Capture the cell that displays the provided text and extract its (X, Y) central coordinate. 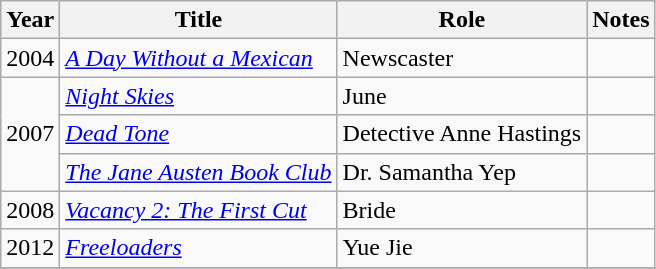
The Jane Austen Book Club (198, 172)
Freeloaders (198, 248)
Notes (621, 20)
Vacancy 2: The First Cut (198, 210)
Role (462, 20)
Dead Tone (198, 134)
Dr. Samantha Yep (462, 172)
Newscaster (462, 58)
2007 (30, 134)
Title (198, 20)
2012 (30, 248)
Bride (462, 210)
Detective Anne Hastings (462, 134)
Night Skies (198, 96)
Year (30, 20)
2008 (30, 210)
Yue Jie (462, 248)
A Day Without a Mexican (198, 58)
2004 (30, 58)
June (462, 96)
